Extract the (X, Y) coordinate from the center of the cell holding the provided text.  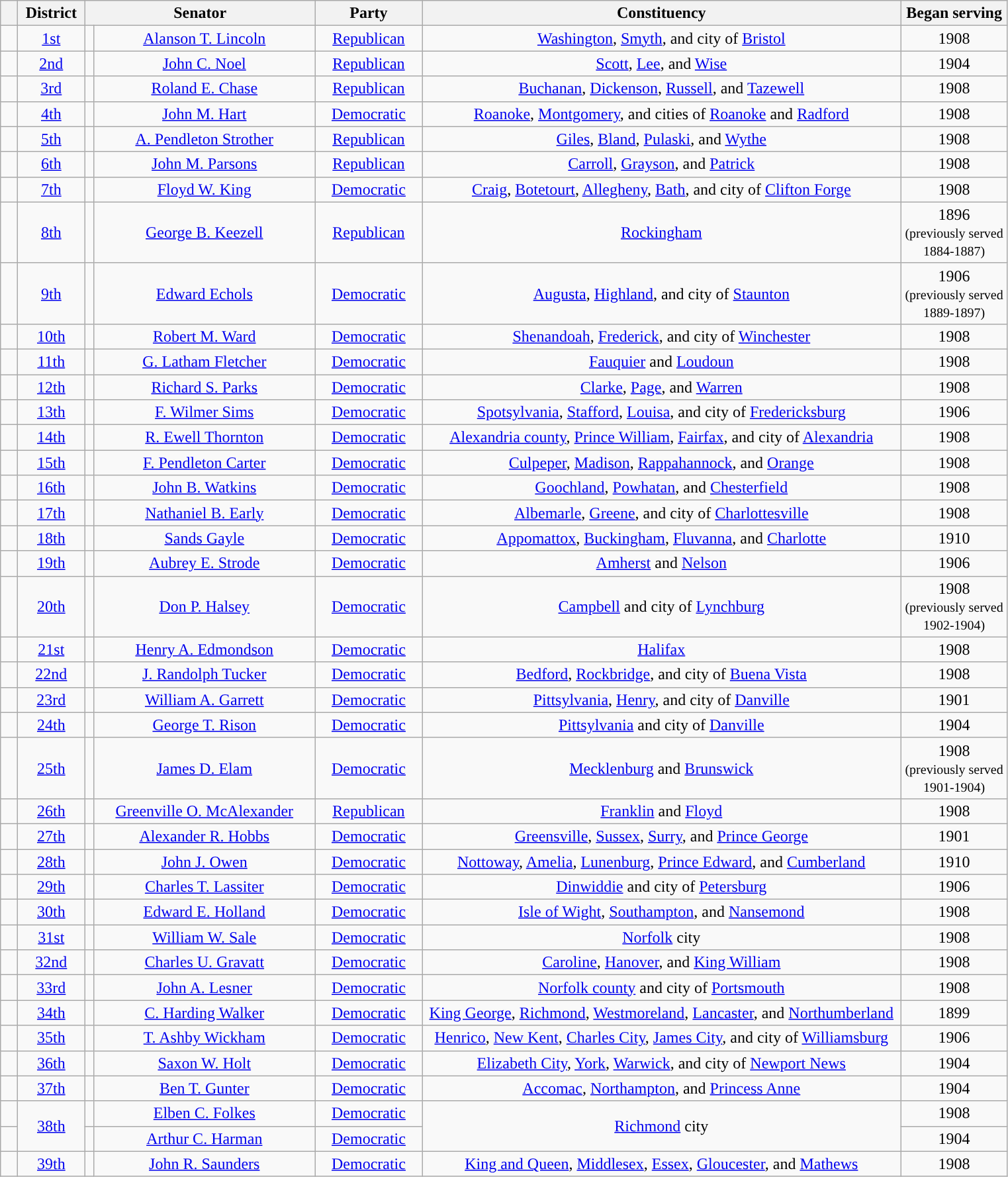
Floyd W. King (204, 189)
F. Wilmer Sims (204, 412)
King George, Richmond, Westmoreland, Lancaster, and Northumberland (662, 1013)
Senator (200, 13)
1906(previously served 1889-1897) (954, 293)
19th (52, 563)
Alanson T. Lincoln (204, 38)
Clarke, Page, and Warren (662, 387)
Washington, Smyth, and city of Bristol (662, 38)
George B. Keezell (204, 232)
7th (52, 189)
Shenandoah, Frederick, and city of Winchester (662, 336)
Halifax (662, 649)
17th (52, 513)
District (52, 13)
Pittsylvania and city of Danville (662, 725)
1896(previously served 1884-1887) (954, 232)
Constituency (662, 13)
Greensville, Sussex, Surry, and Prince George (662, 836)
John M. Hart (204, 114)
William A. Garrett (204, 700)
Charles U. Gravatt (204, 963)
Edward E. Holland (204, 912)
Sands Gayle (204, 538)
20th (52, 606)
Albemarle, Greene, and city of Charlottesville (662, 513)
John R. Saunders (204, 1164)
John B. Watkins (204, 488)
Dinwiddie and city of Petersburg (662, 887)
3rd (52, 89)
Norfolk county and city of Portsmouth (662, 988)
Augusta, Highland, and city of Staunton (662, 293)
4th (52, 114)
Saxon W. Holt (204, 1063)
Began serving (954, 13)
8th (52, 232)
William W. Sale (204, 937)
1908(previously served 1902-1904) (954, 606)
1899 (954, 1013)
Richard S. Parks (204, 387)
Elizabeth City, York, Warwick, and city of Newport News (662, 1063)
29th (52, 887)
11th (52, 361)
George T. Rison (204, 725)
16th (52, 488)
John J. Owen (204, 861)
Nottoway, Amelia, Lunenburg, Prince Edward, and Cumberland (662, 861)
38th (52, 1126)
5th (52, 139)
Giles, Bland, Pulaski, and Wythe (662, 139)
35th (52, 1038)
Franklin and Floyd (662, 811)
James D. Elam (204, 768)
Caroline, Hanover, and King William (662, 963)
Alexander R. Hobbs (204, 836)
30th (52, 912)
Ben T. Gunter (204, 1088)
Alexandria county, Prince William, Fairfax, and city of Alexandria (662, 438)
25th (52, 768)
Norfolk city (662, 937)
Henrico, New Kent, Charles City, James City, and city of Williamsburg (662, 1038)
Campbell and city of Lynchburg (662, 606)
39th (52, 1164)
King and Queen, Middlesex, Essex, Gloucester, and Mathews (662, 1164)
12th (52, 387)
18th (52, 538)
24th (52, 725)
15th (52, 463)
10th (52, 336)
Pittsylvania, Henry, and city of Danville (662, 700)
R. Ewell Thornton (204, 438)
Mecklenburg and Brunswick (662, 768)
Roland E. Chase (204, 89)
Don P. Halsey (204, 606)
Fauquier and Loudoun (662, 361)
28th (52, 861)
21st (52, 649)
1908(previously served 1901-1904) (954, 768)
26th (52, 811)
Roanoke, Montgomery, and cities of Roanoke and Radford (662, 114)
Culpeper, Madison, Rappahannock, and Orange (662, 463)
9th (52, 293)
1st (52, 38)
Spotsylvania, Stafford, Louisa, and city of Fredericksburg (662, 412)
Aubrey E. Strode (204, 563)
36th (52, 1063)
2nd (52, 64)
33rd (52, 988)
Richmond city (662, 1126)
34th (52, 1013)
Nathaniel B. Early (204, 513)
John A. Lesner (204, 988)
F. Pendleton Carter (204, 463)
J. Randolph Tucker (204, 675)
Rockingham (662, 232)
Party (368, 13)
Henry A. Edmondson (204, 649)
Buchanan, Dickenson, Russell, and Tazewell (662, 89)
31st (52, 937)
22nd (52, 675)
Edward Echols (204, 293)
Arthur C. Harman (204, 1139)
32nd (52, 963)
13th (52, 412)
Appomattox, Buckingham, Fluvanna, and Charlotte (662, 538)
Greenville O. McAlexander (204, 811)
Isle of Wight, Southampton, and Nansemond (662, 912)
John C. Noel (204, 64)
John M. Parsons (204, 164)
Charles T. Lassiter (204, 887)
37th (52, 1088)
23rd (52, 700)
Amherst and Nelson (662, 563)
Accomac, Northampton, and Princess Anne (662, 1088)
C. Harding Walker (204, 1013)
Craig, Botetourt, Allegheny, Bath, and city of Clifton Forge (662, 189)
27th (52, 836)
A. Pendleton Strother (204, 139)
6th (52, 164)
Elben C. Folkes (204, 1113)
Scott, Lee, and Wise (662, 64)
G. Latham Fletcher (204, 361)
Carroll, Grayson, and Patrick (662, 164)
Bedford, Rockbridge, and city of Buena Vista (662, 675)
Goochland, Powhatan, and Chesterfield (662, 488)
14th (52, 438)
T. Ashby Wickham (204, 1038)
Robert M. Ward (204, 336)
